Find where the given text appears and provide that cell's center as (X, Y) coordinate. 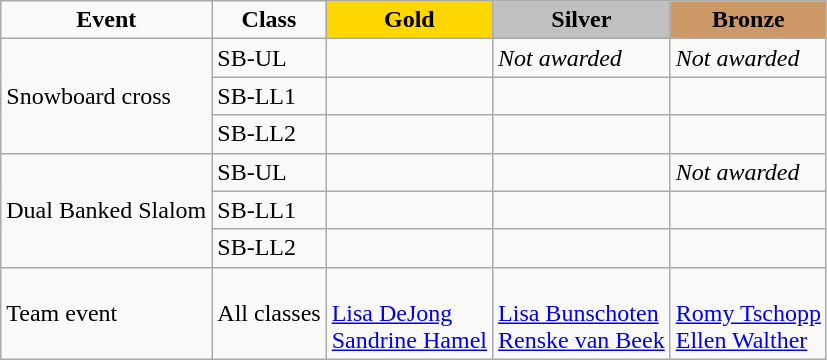
Lisa DeJongSandrine Hamel (409, 313)
Event (106, 20)
Lisa BunschotenRenske van Beek (582, 313)
Silver (582, 20)
Snowboard cross (106, 96)
Team event (106, 313)
Gold (409, 20)
Romy TschoppEllen Walther (748, 313)
All classes (269, 313)
Bronze (748, 20)
Dual Banked Slalom (106, 210)
Class (269, 20)
